Find where the given text appears and provide that cell's center as [x, y] coordinate. 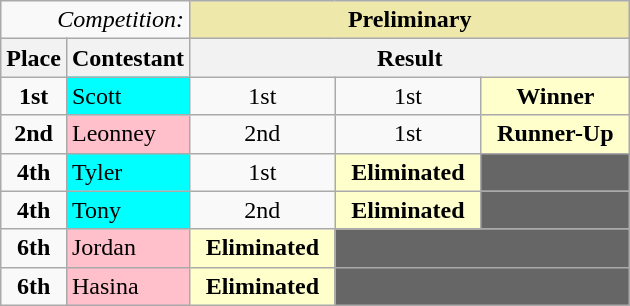
Tony [128, 210]
Tyler [128, 172]
Place [34, 58]
Scott [128, 96]
Leonney [128, 134]
Jordan [128, 248]
Result [410, 58]
Winner [556, 96]
Competition: [96, 20]
Runner-Up [556, 134]
Contestant [128, 58]
Preliminary [410, 20]
Hasina [128, 286]
